Find where the given text appears and provide that cell's center as (x, y) coordinate. 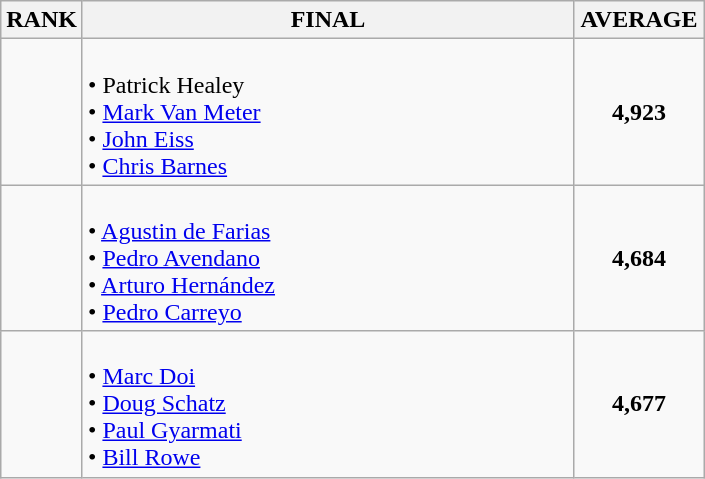
4,677 (640, 404)
4,684 (640, 258)
• Patrick Healey• Mark Van Meter• John Eiss• Chris Barnes (328, 112)
• Marc Doi• Doug Schatz• Paul Gyarmati• Bill Rowe (328, 404)
• Agustin de Farias• Pedro Avendano• Arturo Hernández• Pedro Carreyo (328, 258)
AVERAGE (640, 20)
4,923 (640, 112)
FINAL (328, 20)
RANK (42, 20)
